Return the [X, Y] coordinate for the center point of the cell that contains the specified text.  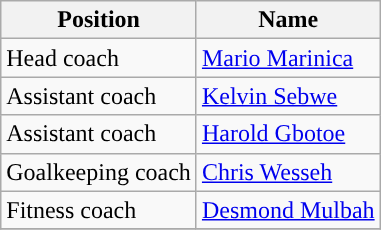
Head coach [99, 58]
Position [99, 20]
Fitness coach [99, 210]
Mario Marinica [288, 58]
Harold Gbotoe [288, 134]
Name [288, 20]
Goalkeeping coach [99, 172]
Chris Wesseh [288, 172]
Desmond Mulbah [288, 210]
Kelvin Sebwe [288, 96]
